Locate the cell with the specified text and output its (x, y) center coordinate. 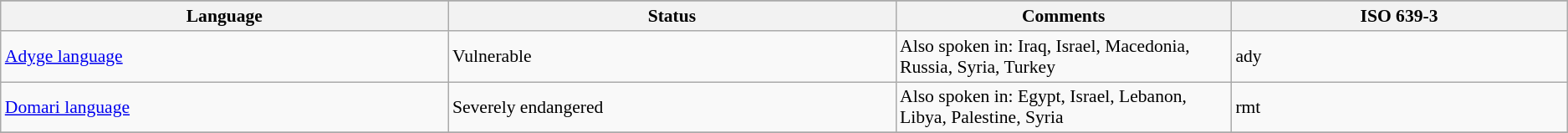
Domari language (224, 107)
ady (1398, 57)
Also spoken in: Iraq, Israel, Macedonia, Russia, Syria, Turkey (1064, 57)
Also spoken in: Egypt, Israel, Lebanon, Libya, Palestine, Syria (1064, 107)
Vulnerable (672, 57)
ISO 639-3 (1398, 16)
rmt (1398, 107)
Adyge language (224, 57)
Status (672, 16)
Language (224, 16)
Severely endangered (672, 107)
Comments (1064, 16)
